Provide the [x, y] coordinate of the cell's center where the given text is located.  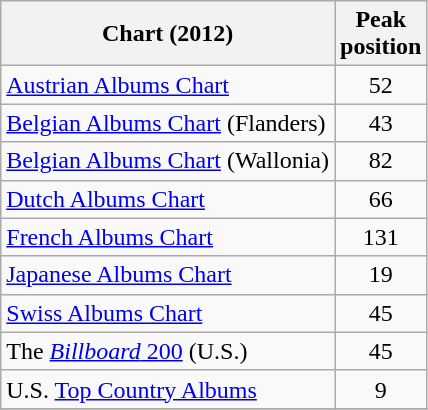
52 [380, 85]
19 [380, 275]
The Billboard 200 (U.S.) [168, 351]
Dutch Albums Chart [168, 199]
Peakposition [380, 34]
9 [380, 389]
French Albums Chart [168, 237]
43 [380, 123]
U.S. Top Country Albums [168, 389]
66 [380, 199]
Swiss Albums Chart [168, 313]
Belgian Albums Chart (Wallonia) [168, 161]
131 [380, 237]
Japanese Albums Chart [168, 275]
Chart (2012) [168, 34]
Austrian Albums Chart [168, 85]
82 [380, 161]
Belgian Albums Chart (Flanders) [168, 123]
